Provide the (x, y) coordinate of the cell's center where the given text is located.  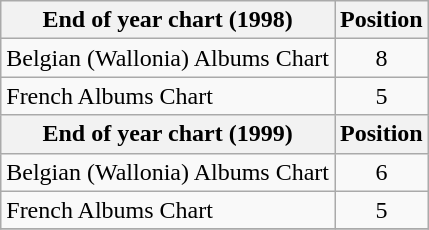
8 (381, 58)
End of year chart (1999) (168, 134)
End of year chart (1998) (168, 20)
6 (381, 172)
